Output the [X, Y] coordinate of the center of the cell containing the given text.  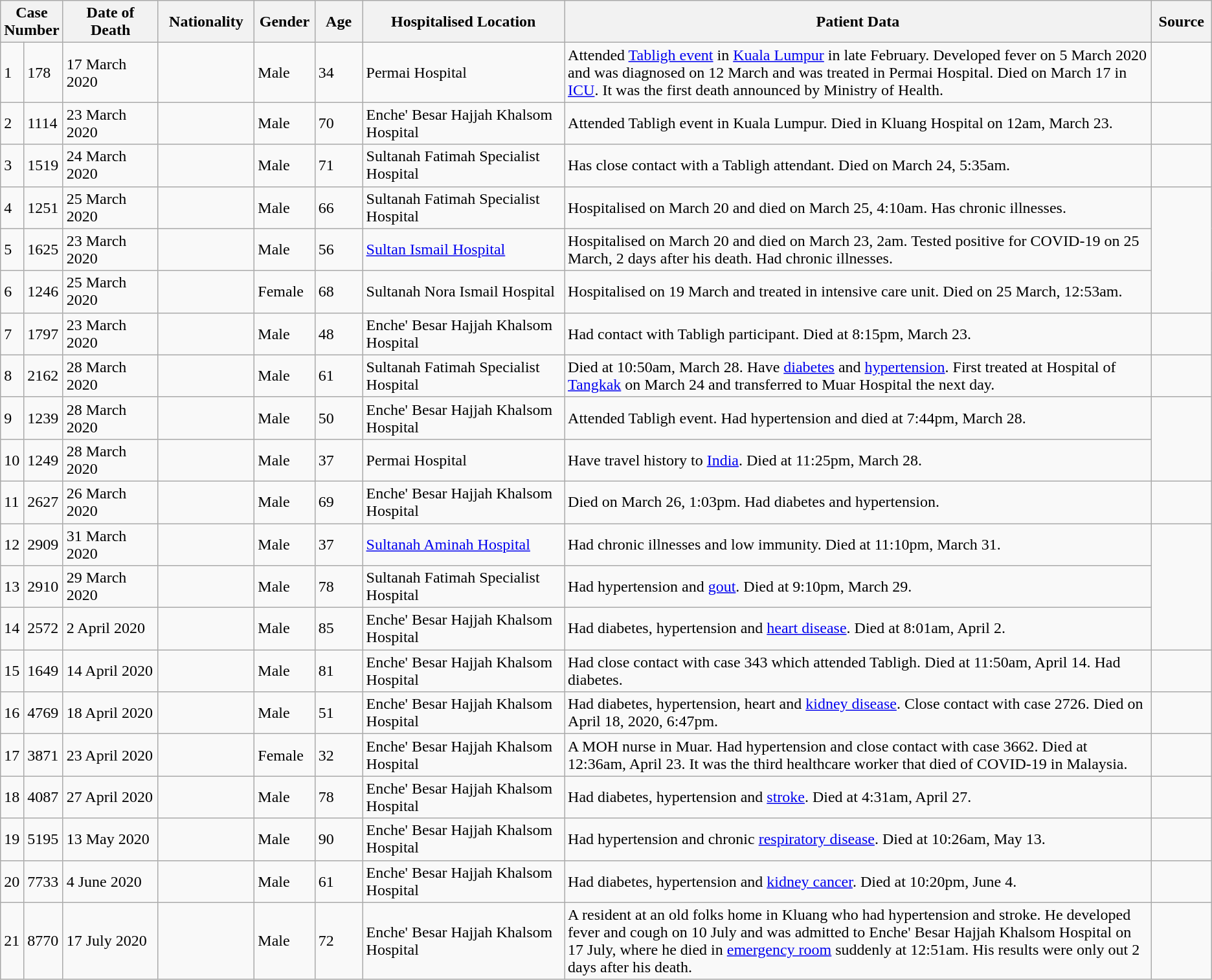
4 [12, 207]
20 [12, 882]
5 [12, 250]
2909 [43, 544]
Had contact with Tabligh participant. Died at 8:15pm, March 23. [858, 334]
Has close contact with a Tabligh attendant. Died on March 24, 5:35am. [858, 166]
10 [12, 460]
1649 [43, 671]
1114 [43, 123]
Sultan Ismail Hospital [464, 250]
Case Number [32, 22]
8770 [43, 941]
4087 [43, 797]
34 [339, 72]
Attended Tabligh event in Kuala Lumpur. Died in Kluang Hospital on 12am, March 23. [858, 123]
Sultanah Nora Ismail Hospital [464, 291]
72 [339, 941]
Date of Death [110, 22]
2162 [43, 375]
14 [12, 629]
1251 [43, 207]
2 April 2020 [110, 629]
Had diabetes, hypertension and heart disease. Died at 8:01am, April 2. [858, 629]
70 [339, 123]
13 May 2020 [110, 839]
3871 [43, 755]
1797 [43, 334]
1519 [43, 166]
4769 [43, 713]
12 [12, 544]
2572 [43, 629]
Had hypertension and gout. Died at 9:10pm, March 29. [858, 586]
17 July 2020 [110, 941]
21 [12, 941]
2910 [43, 586]
Patient Data [858, 22]
14 April 2020 [110, 671]
1239 [43, 418]
18 April 2020 [110, 713]
11 [12, 502]
Gender [285, 22]
69 [339, 502]
Had diabetes, hypertension, heart and kidney disease. Close contact with case 2726. Died on April 18, 2020, 6:47pm. [858, 713]
85 [339, 629]
81 [339, 671]
19 [12, 839]
Had diabetes, hypertension and stroke. Died at 4:31am, April 27. [858, 797]
29 March 2020 [110, 586]
Had diabetes, hypertension and kidney cancer. Died at 10:20pm, June 4. [858, 882]
56 [339, 250]
Hospitalised on March 20 and died on March 25, 4:10am. Has chronic illnesses. [858, 207]
9 [12, 418]
66 [339, 207]
32 [339, 755]
1249 [43, 460]
1625 [43, 250]
Nationality [206, 22]
8 [12, 375]
Had hypertension and chronic respiratory disease. Died at 10:26am, May 13. [858, 839]
Had chronic illnesses and low immunity. Died at 11:10pm, March 31. [858, 544]
1 [12, 72]
90 [339, 839]
178 [43, 72]
4 June 2020 [110, 882]
16 [12, 713]
2627 [43, 502]
6 [12, 291]
Source [1181, 22]
48 [339, 334]
Attended Tabligh event. Had hypertension and died at 7:44pm, March 28. [858, 418]
17 [12, 755]
24 March 2020 [110, 166]
50 [339, 418]
13 [12, 586]
26 March 2020 [110, 502]
15 [12, 671]
Had close contact with case 343 which attended Tabligh. Died at 11:50am, April 14. Had diabetes. [858, 671]
1246 [43, 291]
Hospitalised on March 20 and died on March 23, 2am. Tested positive for COVID-19 on 25 March, 2 days after his death. Had chronic illnesses. [858, 250]
31 March 2020 [110, 544]
2 [12, 123]
Hospitalised Location [464, 22]
7 [12, 334]
7733 [43, 882]
3 [12, 166]
18 [12, 797]
27 April 2020 [110, 797]
Died on March 26, 1:03pm. Had diabetes and hypertension. [858, 502]
17 March 2020 [110, 72]
Have travel history to India. Died at 11:25pm, March 28. [858, 460]
Sultanah Aminah Hospital [464, 544]
68 [339, 291]
5195 [43, 839]
Hospitalised on 19 March and treated in intensive care unit. Died on 25 March, 12:53am. [858, 291]
23 April 2020 [110, 755]
71 [339, 166]
51 [339, 713]
Age [339, 22]
